Pinpoint the cell where the given text exists, returning its (X, Y) midpoint coordinate. 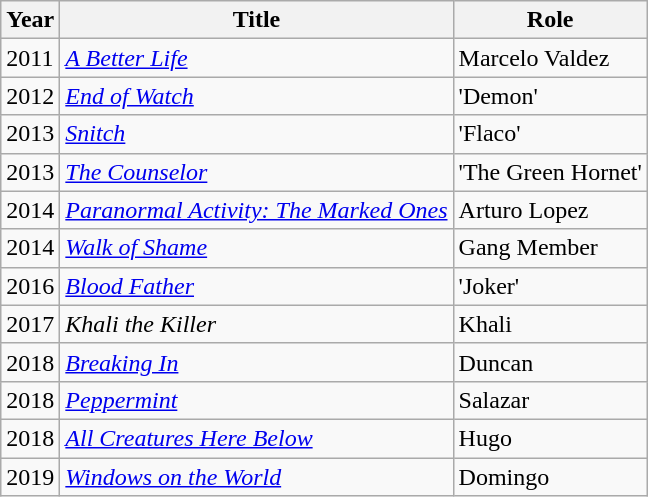
All Creatures Here Below (256, 438)
Salazar (550, 400)
2012 (30, 96)
Khali the Killer (256, 324)
2019 (30, 477)
Hugo (550, 438)
2017 (30, 324)
'The Green Hornet' (550, 172)
Title (256, 20)
Role (550, 20)
Arturo Lopez (550, 210)
2016 (30, 286)
Year (30, 20)
Breaking In (256, 362)
Marcelo Valdez (550, 58)
'Flaco' (550, 134)
Snitch (256, 134)
Blood Father (256, 286)
Khali (550, 324)
Gang Member (550, 248)
A Better Life (256, 58)
2011 (30, 58)
End of Watch (256, 96)
'Joker' (550, 286)
Domingo (550, 477)
Duncan (550, 362)
'Demon' (550, 96)
Windows on the World (256, 477)
Peppermint (256, 400)
The Counselor (256, 172)
Paranormal Activity: The Marked Ones (256, 210)
Walk of Shame (256, 248)
